Locate the cell with the specified text and output its (X, Y) center coordinate. 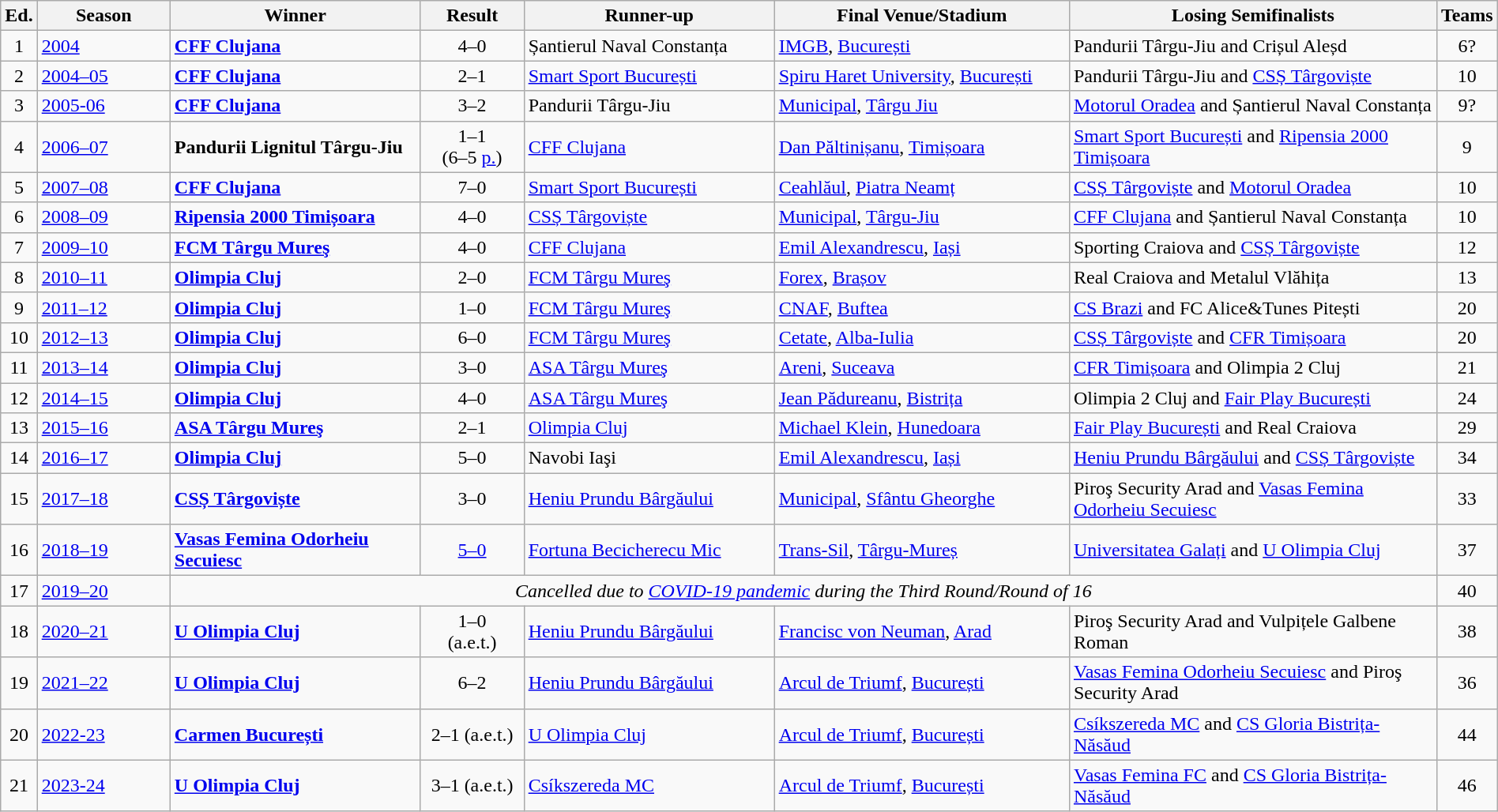
6 (19, 217)
Michael Klein, Hunedoara (921, 428)
2004–05 (104, 76)
Real Craiova and Metalul Vlăhița (1253, 277)
2017–18 (104, 499)
Season (104, 16)
CS Brazi and FC Alice&Tunes Pitești (1253, 307)
Pandurii Târgu-Jiu and Crișul Aleșd (1253, 46)
Csíkszereda MC (649, 785)
2011–12 (104, 307)
Csíkszereda MC and CS Gloria Bistrița-Năsăud (1253, 735)
Piroş Security Arad and Vulpițele Galbene Roman (1253, 632)
CNAF, Buftea (921, 307)
2 (19, 76)
34 (1466, 458)
2013–14 (104, 367)
2016–17 (104, 458)
2023-24 (104, 785)
37 (1466, 550)
Universitatea Galați and U Olimpia Cluj (1253, 550)
Areni, Suceava (921, 367)
7–0 (472, 187)
40 (1466, 591)
Losing Semifinalists (1253, 16)
Dan Păltinișanu, Timișoara (921, 147)
1 (19, 46)
6–0 (472, 337)
Vasas Femina FC and CS Gloria Bistrița-Năsăud (1253, 785)
Pandurii Lignitul Târgu-Jiu (295, 147)
Spiru Haret University, București (921, 76)
Trans-Sil, Târgu-Mureș (921, 550)
Fortuna Becicherecu Mic (649, 550)
CSȘ Târgoviște and CFR Timișoara (1253, 337)
2–1 (a.e.t.) (472, 735)
CFF Clujana and Șantierul Naval Constanța (1253, 217)
Result (472, 16)
2018–19 (104, 550)
6? (1466, 46)
2014–15 (104, 397)
2015–16 (104, 428)
Navobi Iaşi (649, 458)
2009–10 (104, 247)
2005-06 (104, 106)
5 (19, 187)
3–1 (a.e.t.) (472, 785)
2010–11 (104, 277)
18 (19, 632)
7 (19, 247)
3–2 (472, 106)
17 (19, 591)
4 (19, 147)
14 (19, 458)
Șantierul Naval Constanța (649, 46)
46 (1466, 785)
15 (19, 499)
1–0 (472, 307)
2012–13 (104, 337)
8 (19, 277)
Cetate, Alba-Iulia (921, 337)
Forex, Brașov (921, 277)
Ceahlăul, Piatra Neamț (921, 187)
Municipal, Târgu Jiu (921, 106)
Jean Pădureanu, Bistrița (921, 397)
Heniu Prundu Bârgăului and CSȘ Târgoviște (1253, 458)
19 (19, 682)
9? (1466, 106)
2019–20 (104, 591)
Final Venue/Stadium (921, 16)
Olimpia 2 Cluj and Fair Play București (1253, 397)
2007–08 (104, 187)
Municipal, Sfântu Gheorghe (921, 499)
IMGB, București (921, 46)
Fair Play București and Real Craiova (1253, 428)
Cancelled due to COVID-19 pandemic during the Third Round/Round of 16 (803, 591)
36 (1466, 682)
CSȘ Târgoviște and Motorul Oradea (1253, 187)
Ripensia 2000 Timișoara (295, 217)
3 (19, 106)
Smart Sport București and Ripensia 2000 Timișoara (1253, 147)
Ed. (19, 16)
1–0 (a.e.t.) (472, 632)
Teams (1466, 16)
6–2 (472, 682)
Carmen București (295, 735)
24 (1466, 397)
Winner (295, 16)
44 (1466, 735)
2020–21 (104, 632)
Sporting Craiova and CSȘ Târgoviște (1253, 247)
Municipal, Târgu-Jiu (921, 217)
2004 (104, 46)
2022-23 (104, 735)
Pandurii Târgu-Jiu and CSȘ Târgoviște (1253, 76)
38 (1466, 632)
16 (19, 550)
CFR Timișoara and Olimpia 2 Cluj (1253, 367)
Runner-up (649, 16)
29 (1466, 428)
2021–22 (104, 682)
Francisc von Neuman, Arad (921, 632)
Piroş Security Arad and Vasas Femina Odorheiu Secuiesc (1253, 499)
33 (1466, 499)
2006–07 (104, 147)
2008–09 (104, 217)
Pandurii Târgu-Jiu (649, 106)
Vasas Femina Odorheiu Secuiesc (295, 550)
Vasas Femina Odorheiu Secuiesc and Piroş Security Arad (1253, 682)
Motorul Oradea and Șantierul Naval Constanța (1253, 106)
11 (19, 367)
1–1 (6–5 p.) (472, 147)
2–0 (472, 277)
